Determine the (X, Y) coordinate at the center of the cell enclosing the given text.  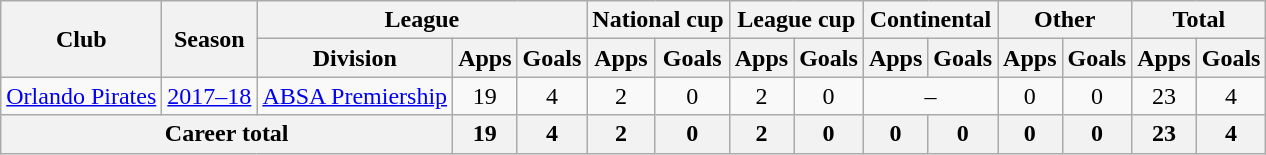
National cup (658, 20)
2017–18 (210, 96)
Season (210, 39)
Club (82, 39)
Orlando Pirates (82, 96)
Other (1065, 20)
League cup (796, 20)
Continental (930, 20)
– (930, 96)
Division (355, 58)
League (422, 20)
Total (1199, 20)
ABSA Premiership (355, 96)
Career total (227, 134)
